Return (x, y) of the center of cell containing provided text 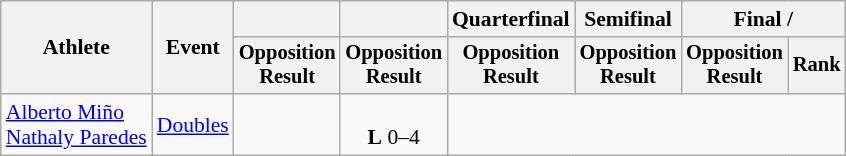
Athlete (76, 48)
Quarterfinal (511, 19)
Doubles (193, 124)
L 0–4 (394, 124)
Event (193, 48)
Final / (763, 19)
Semifinal (628, 19)
Rank (817, 66)
Alberto MiñoNathaly Paredes (76, 124)
